Identify which cell holds the provided text, then report its [X, Y] central coordinate. 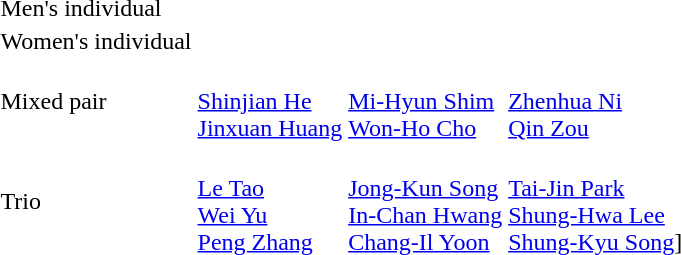
Mi-Hyun ShimWon-Ho Cho [426, 101]
Shinjian HeJinxuan Huang [270, 101]
